Scan for the cell matching the given text and deliver its (x, y) coordinate at center. 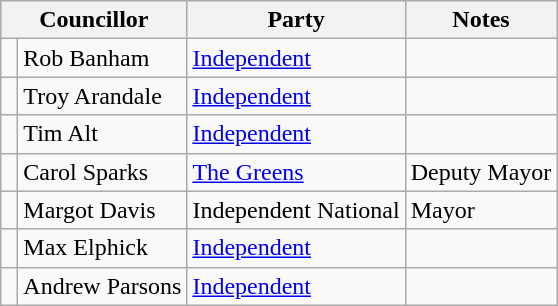
Andrew Parsons (102, 286)
Margot Davis (102, 210)
Councillor (94, 20)
Notes (481, 20)
Mayor (481, 210)
Party (296, 20)
Tim Alt (102, 134)
Deputy Mayor (481, 172)
Max Elphick (102, 248)
Independent National (296, 210)
Troy Arandale (102, 96)
Rob Banham (102, 58)
Carol Sparks (102, 172)
The Greens (296, 172)
